Return the [X, Y] coordinate for the center point of the cell that contains the specified text.  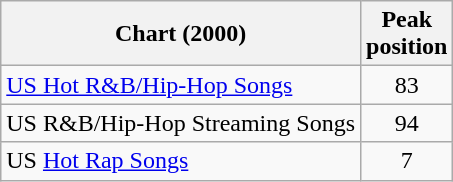
Chart (2000) [181, 34]
7 [407, 161]
US Hot Rap Songs [181, 161]
US Hot R&B/Hip-Hop Songs [181, 85]
US R&B/Hip-Hop Streaming Songs [181, 123]
Peakposition [407, 34]
83 [407, 85]
94 [407, 123]
